Identify which cell holds the provided text, then report its (x, y) central coordinate. 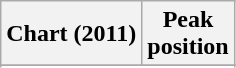
Chart (2011) (72, 34)
Peakposition (188, 34)
